Scan for the cell matching the given text and deliver its [X, Y] coordinate at center. 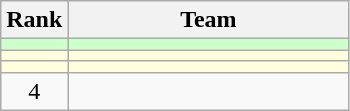
Rank [34, 20]
4 [34, 91]
Team [208, 20]
